Find where the given text appears and provide that cell's center as [x, y] coordinate. 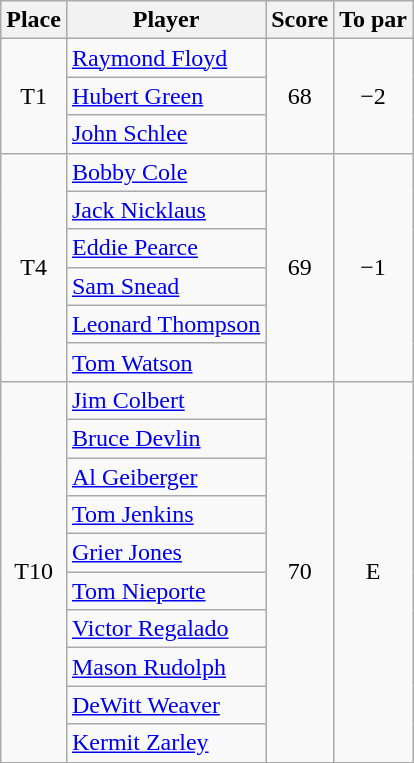
Player [166, 20]
Jack Nicklaus [166, 210]
Hubert Green [166, 96]
Mason Rudolph [166, 667]
T4 [34, 267]
Bruce Devlin [166, 438]
E [374, 572]
Place [34, 20]
Bobby Cole [166, 172]
Eddie Pearce [166, 248]
Tom Nieporte [166, 591]
Al Geiberger [166, 477]
T10 [34, 572]
Tom Jenkins [166, 515]
John Schlee [166, 134]
−2 [374, 96]
DeWitt Weaver [166, 705]
Leonard Thompson [166, 324]
Grier Jones [166, 553]
70 [300, 572]
−1 [374, 267]
T1 [34, 96]
To par [374, 20]
Victor Regalado [166, 629]
Score [300, 20]
Kermit Zarley [166, 743]
Tom Watson [166, 362]
Jim Colbert [166, 400]
69 [300, 267]
Raymond Floyd [166, 58]
Sam Snead [166, 286]
68 [300, 96]
